Scan for the cell matching the given text and deliver its (X, Y) coordinate at center. 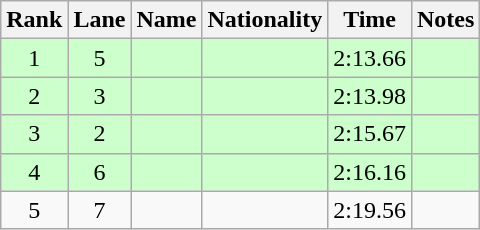
Lane (100, 20)
2:15.67 (370, 134)
1 (34, 58)
2:19.56 (370, 210)
Name (166, 20)
Rank (34, 20)
4 (34, 172)
2:13.66 (370, 58)
2:16.16 (370, 172)
2:13.98 (370, 96)
Time (370, 20)
7 (100, 210)
6 (100, 172)
Notes (445, 20)
Nationality (265, 20)
